Extract the [X, Y] coordinate from the center of the cell holding the provided text.  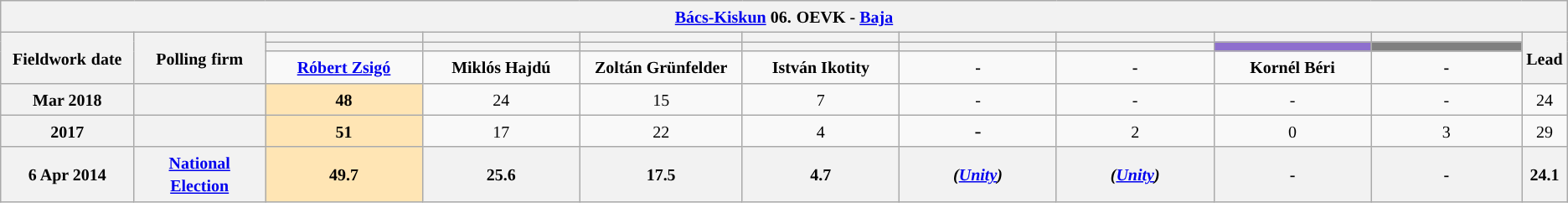
24.1 [1545, 174]
6 Apr 2014 [67, 174]
17 [501, 131]
Lead [1545, 58]
48 [344, 99]
Fieldwork date [67, 58]
Mar 2018 [67, 99]
7 [821, 99]
Zoltán Grünfelder [661, 67]
National Election [199, 174]
25.6 [501, 174]
17.5 [661, 174]
15 [661, 99]
4.7 [821, 174]
51 [344, 131]
22 [661, 131]
Miklós Hajdú [501, 67]
3 [1447, 131]
29 [1545, 131]
Polling firm [199, 58]
Kornél Béri [1292, 67]
2017 [67, 131]
49.7 [344, 174]
Bács-Kiskun 06. OEVK - Baja [784, 17]
Róbert Zsigó [344, 67]
4 [821, 131]
0 [1292, 131]
2 [1135, 131]
István Ikotity [821, 67]
